Extract the [X, Y] coordinate from the center of the cell holding the provided text.  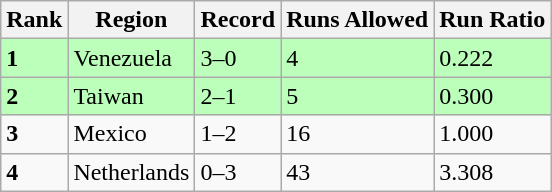
Venezuela [132, 58]
Runs Allowed [358, 20]
1–2 [238, 134]
Rank [34, 20]
3 [34, 134]
Record [238, 20]
0.300 [492, 96]
2–1 [238, 96]
2 [34, 96]
5 [358, 96]
Taiwan [132, 96]
16 [358, 134]
1.000 [492, 134]
Mexico [132, 134]
Netherlands [132, 172]
Run Ratio [492, 20]
0–3 [238, 172]
3–0 [238, 58]
Region [132, 20]
1 [34, 58]
3.308 [492, 172]
0.222 [492, 58]
43 [358, 172]
